Return (x, y) of the center of cell containing provided text 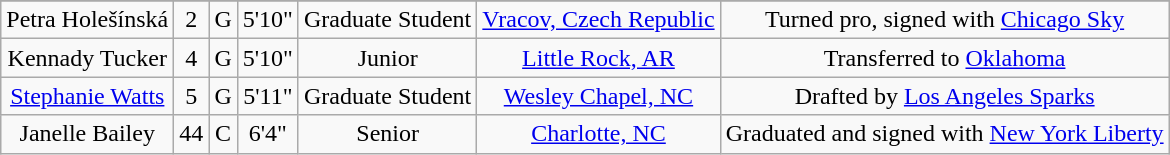
Petra Holešínská (88, 20)
5 (192, 96)
Janelle Bailey (88, 134)
Vracov, Czech Republic (598, 20)
6'4" (268, 134)
Little Rock, AR (598, 58)
Senior (387, 134)
Junior (387, 58)
Wesley Chapel, NC (598, 96)
4 (192, 58)
Kennady Tucker (88, 58)
Turned pro, signed with Chicago Sky (944, 20)
2 (192, 20)
C (223, 134)
Graduated and signed with New York Liberty (944, 134)
Transferred to Oklahoma (944, 58)
Stephanie Watts (88, 96)
Drafted by Los Angeles Sparks (944, 96)
44 (192, 134)
5'11" (268, 96)
Charlotte, NC (598, 134)
